Return the (x, y) coordinate for the center point of the cell that contains the specified text.  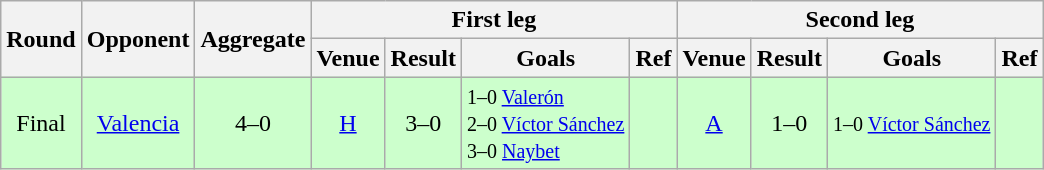
Round (41, 39)
Aggregate (253, 39)
Second leg (860, 20)
3–0 (423, 123)
4–0 (253, 123)
H (348, 123)
Opponent (138, 39)
Valencia (138, 123)
First leg (494, 20)
1–0 Valerón2–0 Víctor Sánchez3–0 Naybet (545, 123)
1–0 (789, 123)
1–0 Víctor Sánchez (912, 123)
Final (41, 123)
A (714, 123)
